Detect which cell encompasses the target text, then output its (X, Y) center coordinate. 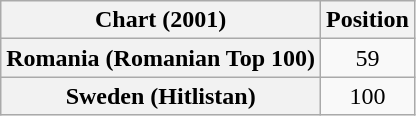
Sweden (Hitlistan) (161, 96)
Position (368, 20)
100 (368, 96)
Romania (Romanian Top 100) (161, 58)
59 (368, 58)
Chart (2001) (161, 20)
